Determine the [X, Y] coordinate at the center of the cell enclosing the given text.  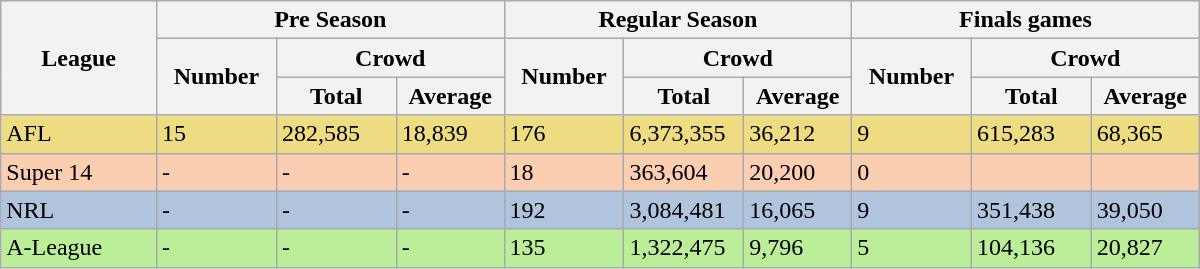
1,322,475 [684, 248]
16,065 [798, 210]
18,839 [450, 134]
League [79, 58]
39,050 [1145, 210]
Regular Season [678, 20]
282,585 [336, 134]
NRL [79, 210]
351,438 [1031, 210]
36,212 [798, 134]
20,200 [798, 172]
5 [912, 248]
3,084,481 [684, 210]
15 [217, 134]
18 [564, 172]
AFL [79, 134]
Super 14 [79, 172]
615,283 [1031, 134]
363,604 [684, 172]
20,827 [1145, 248]
192 [564, 210]
6,373,355 [684, 134]
9,796 [798, 248]
176 [564, 134]
0 [912, 172]
A-League [79, 248]
135 [564, 248]
68,365 [1145, 134]
Pre Season [331, 20]
104,136 [1031, 248]
Finals games [1026, 20]
